Pinpoint the cell where the given text exists, returning its [x, y] midpoint coordinate. 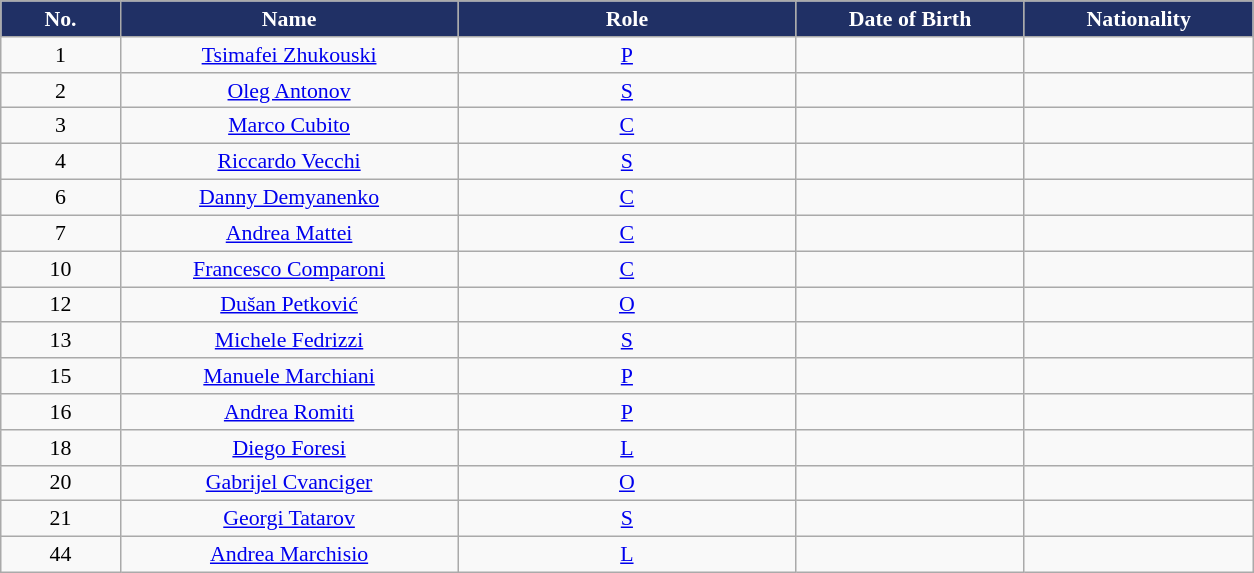
Andrea Mattei [289, 233]
Gabrijel Cvanciger [289, 483]
Tsimafei Zhukouski [289, 54]
Date of Birth [910, 18]
10 [60, 268]
Andrea Marchisio [289, 554]
18 [60, 447]
Diego Foresi [289, 447]
No. [60, 18]
Riccardo Vecchi [289, 161]
1 [60, 54]
44 [60, 554]
Oleg Antonov [289, 90]
Michele Fedrizzi [289, 340]
Georgi Tatarov [289, 518]
6 [60, 197]
Andrea Romiti [289, 411]
Francesco Comparoni [289, 268]
Marco Cubito [289, 125]
20 [60, 483]
12 [60, 304]
3 [60, 125]
Manuele Marchiani [289, 375]
4 [60, 161]
Role [627, 18]
7 [60, 233]
2 [60, 90]
16 [60, 411]
Dušan Petković [289, 304]
Nationality [1138, 18]
15 [60, 375]
Name [289, 18]
Danny Demyanenko [289, 197]
21 [60, 518]
13 [60, 340]
